Identify which cell holds the provided text, then report its [X, Y] central coordinate. 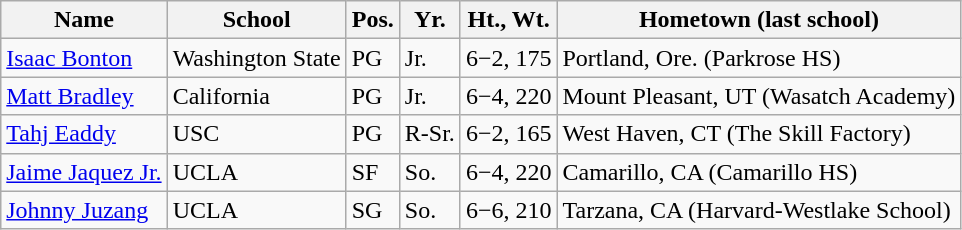
California [256, 96]
West Haven, CT (The Skill Factory) [759, 134]
R-Sr. [430, 134]
Mount Pleasant, UT (Wasatch Academy) [759, 96]
Jaime Jaquez Jr. [84, 172]
Johnny Juzang [84, 210]
SG [372, 210]
Ht., Wt. [508, 20]
Washington State [256, 58]
USC [256, 134]
Yr. [430, 20]
Name [84, 20]
6−6, 210 [508, 210]
SF [372, 172]
Camarillo, CA (Camarillo HS) [759, 172]
6−2, 165 [508, 134]
6−2, 175 [508, 58]
School [256, 20]
Tahj Eaddy [84, 134]
Hometown (last school) [759, 20]
Matt Bradley [84, 96]
Portland, Ore. (Parkrose HS) [759, 58]
Tarzana, CA (Harvard-Westlake School) [759, 210]
Isaac Bonton [84, 58]
Pos. [372, 20]
